Output the [x, y] coordinate of the center of the cell containing the given text.  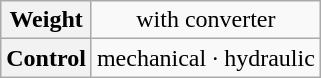
Weight [46, 20]
with converter [206, 20]
mechanical · hydraulic [206, 58]
Control [46, 58]
